Locate the cell with the specified text and output its (X, Y) center coordinate. 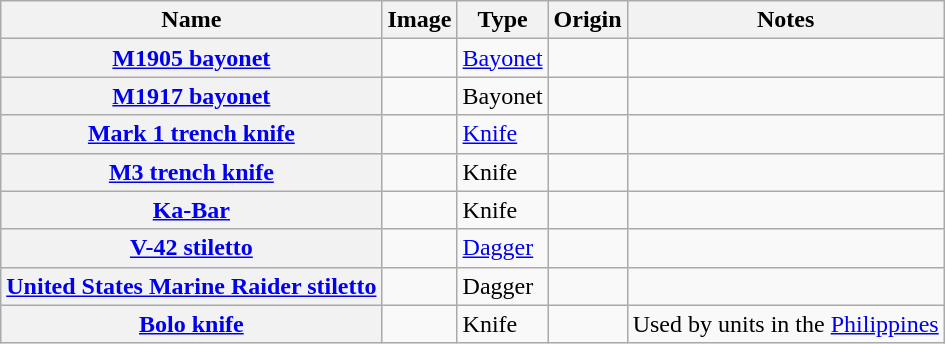
M1917 bayonet (192, 96)
United States Marine Raider stiletto (192, 286)
Bolo knife (192, 324)
M3 trench knife (192, 172)
Name (192, 20)
Used by units in the Philippines (786, 324)
Type (502, 20)
Notes (786, 20)
Image (420, 20)
Mark 1 trench knife (192, 134)
Origin (588, 20)
M1905 bayonet (192, 58)
Ka-Bar (192, 210)
V-42 stiletto (192, 248)
